Pinpoint the cell where the given text exists, returning its [x, y] midpoint coordinate. 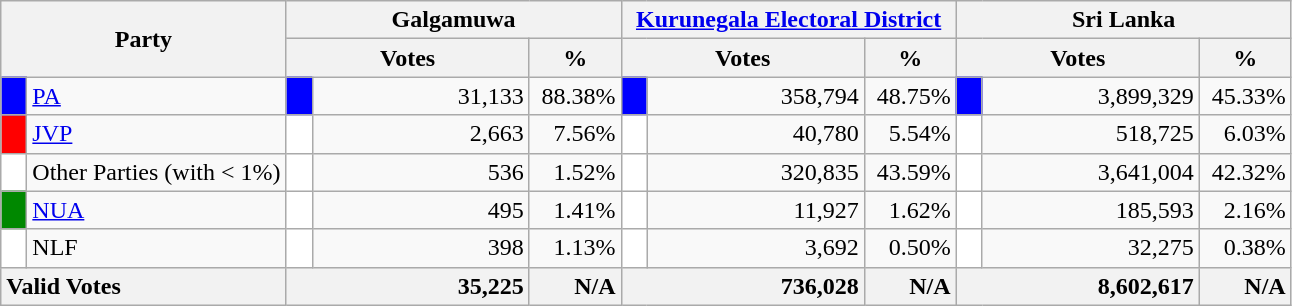
398 [420, 248]
11,927 [756, 210]
40,780 [756, 134]
736,028 [742, 286]
32,275 [1090, 248]
Sri Lanka [1124, 20]
48.75% [910, 96]
42.32% [1245, 172]
45.33% [1245, 96]
495 [420, 210]
0.50% [910, 248]
Galgamuwa [454, 20]
Other Parties (with < 1%) [156, 172]
31,133 [420, 96]
3,899,329 [1090, 96]
Kurunegala Electoral District [788, 20]
518,725 [1090, 134]
536 [420, 172]
2,663 [420, 134]
3,641,004 [1090, 172]
Party [144, 39]
6.03% [1245, 134]
1.62% [910, 210]
1.41% [575, 210]
8,602,617 [1078, 286]
2.16% [1245, 210]
35,225 [408, 286]
Valid Votes [144, 286]
3,692 [756, 248]
88.38% [575, 96]
1.13% [575, 248]
1.52% [575, 172]
PA [156, 96]
7.56% [575, 134]
5.54% [910, 134]
185,593 [1090, 210]
NLF [156, 248]
320,835 [756, 172]
43.59% [910, 172]
JVP [156, 134]
NUA [156, 210]
358,794 [756, 96]
0.38% [1245, 248]
